Search for the cell housing the specified text and yield its [x, y] center coordinate. 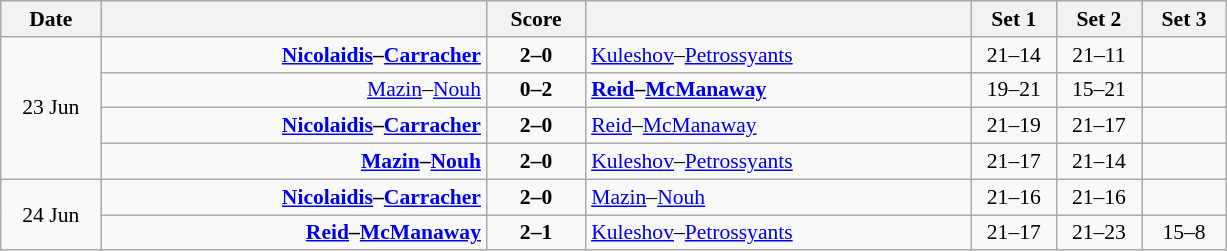
0–2 [536, 90]
15–21 [1098, 90]
15–8 [1184, 233]
23 Jun [51, 108]
21–19 [1014, 126]
Set 3 [1184, 19]
Set 2 [1098, 19]
Date [51, 19]
24 Jun [51, 214]
Score [536, 19]
Set 1 [1014, 19]
21–11 [1098, 55]
2–1 [536, 233]
21–23 [1098, 233]
19–21 [1014, 90]
